Return (X, Y) of the center of cell containing provided text 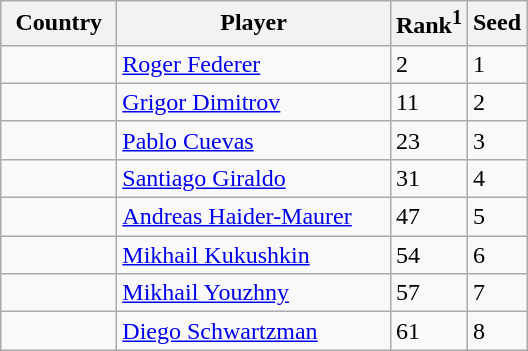
4 (496, 178)
Player (254, 24)
Seed (496, 24)
31 (428, 178)
Santiago Giraldo (254, 178)
54 (428, 255)
57 (428, 293)
Andreas Haider-Maurer (254, 217)
5 (496, 217)
Roger Federer (254, 64)
Mikhail Youzhny (254, 293)
1 (496, 64)
Country (59, 24)
Rank1 (428, 24)
6 (496, 255)
61 (428, 331)
7 (496, 293)
Diego Schwartzman (254, 331)
8 (496, 331)
47 (428, 217)
23 (428, 140)
Pablo Cuevas (254, 140)
11 (428, 102)
Mikhail Kukushkin (254, 255)
Grigor Dimitrov (254, 102)
3 (496, 140)
